Determine the [x, y] coordinate at the center of the cell enclosing the given text.  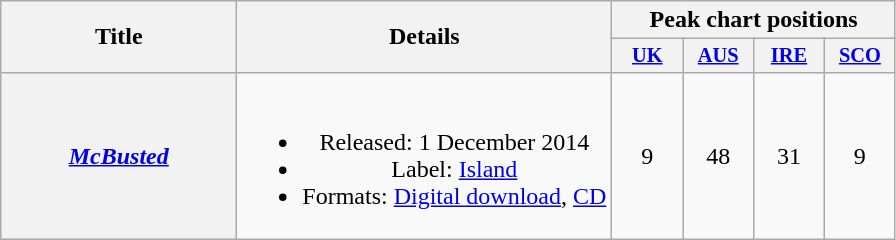
Title [119, 37]
48 [718, 156]
AUS [718, 56]
Released: 1 December 2014Label: IslandFormats: Digital download, CD [424, 156]
31 [790, 156]
SCO [860, 56]
Details [424, 37]
Peak chart positions [754, 20]
IRE [790, 56]
McBusted [119, 156]
UK [648, 56]
